Pinpoint the cell where the given text exists, returning its (X, Y) midpoint coordinate. 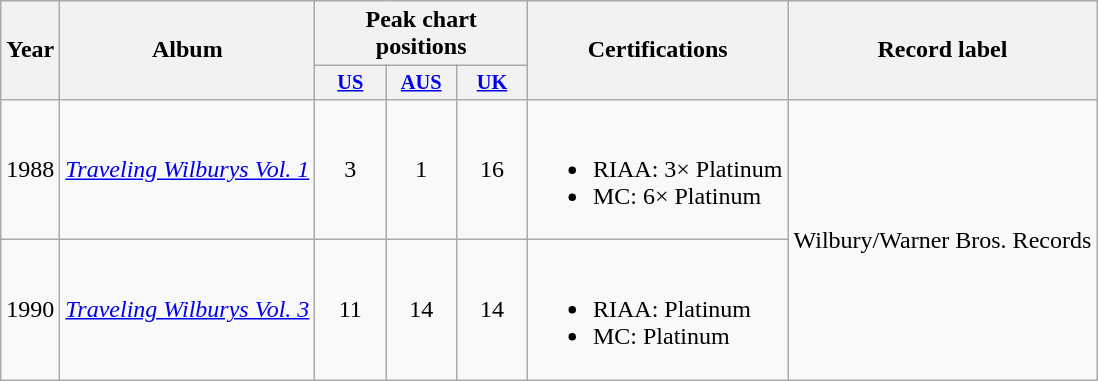
UK (492, 83)
AUS (422, 83)
Peak chart positions (422, 34)
RIAA: PlatinumMC: Platinum (658, 310)
1990 (30, 310)
Album (188, 50)
Wilbury/Warner Bros. Records (942, 239)
1 (422, 169)
1988 (30, 169)
Traveling Wilburys Vol. 1 (188, 169)
Certifications (658, 50)
Traveling Wilburys Vol. 3 (188, 310)
11 (350, 310)
3 (350, 169)
US (350, 83)
Year (30, 50)
16 (492, 169)
RIAA: 3× PlatinumMC: 6× Platinum (658, 169)
Record label (942, 50)
